Determine the (x, y) coordinate at the center of the cell enclosing the given text.  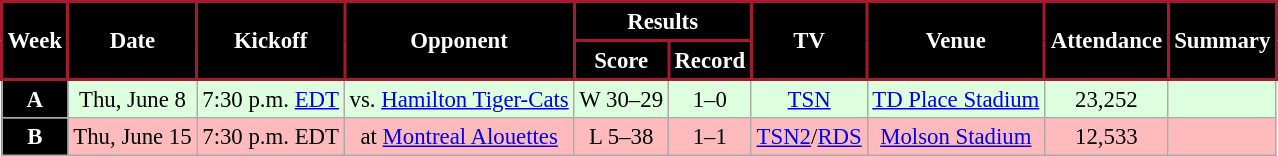
Molson Stadium (956, 137)
Venue (956, 41)
Thu, June 8 (132, 99)
Opponent (459, 41)
vs. Hamilton Tiger-Cats (459, 99)
Date (132, 41)
W 30–29 (621, 99)
Attendance (1106, 41)
Score (621, 60)
TD Place Stadium (956, 99)
TSN (809, 99)
B (36, 137)
Week (36, 41)
Kickoff (270, 41)
A (36, 99)
Results (662, 22)
TSN2/RDS (809, 137)
12,533 (1106, 137)
Record (710, 60)
TV (809, 41)
L 5–38 (621, 137)
Summary (1222, 41)
Thu, June 15 (132, 137)
23,252 (1106, 99)
at Montreal Alouettes (459, 137)
1–1 (710, 137)
1–0 (710, 99)
